Find where the given text appears and provide that cell's center as [X, Y] coordinate. 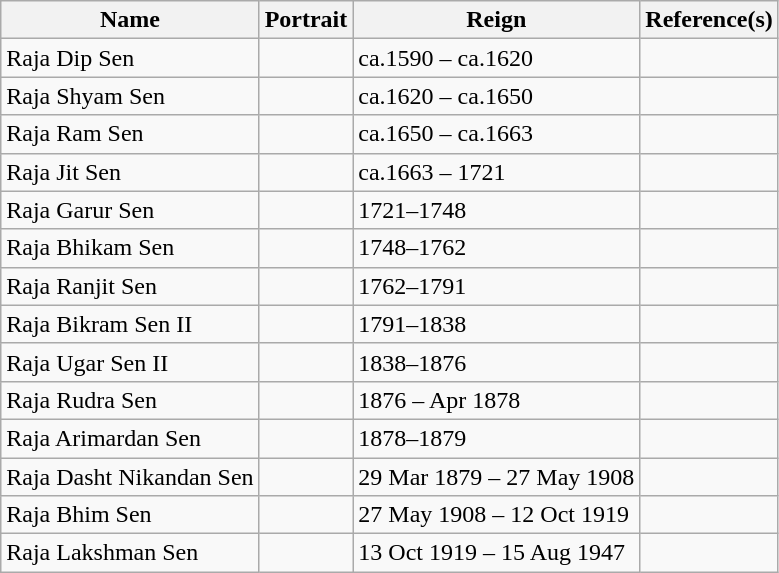
Raja Ram Sen [130, 134]
ca.1650 – ca.1663 [496, 134]
27 May 1908 – 12 Oct 1919 [496, 515]
Reign [496, 20]
1878–1879 [496, 438]
Raja Bikram Sen II [130, 324]
1748–1762 [496, 248]
Reference(s) [710, 20]
1838–1876 [496, 362]
ca.1620 – ca.1650 [496, 96]
Raja Bhikam Sen [130, 248]
1876 – Apr 1878 [496, 400]
ca.1590 – ca.1620 [496, 58]
Raja Shyam Sen [130, 96]
ca.1663 – 1721 [496, 172]
Raja Garur Sen [130, 210]
Raja Ranjit Sen [130, 286]
Raja Jit Sen [130, 172]
Raja Dip Sen [130, 58]
Portrait [306, 20]
13 Oct 1919 – 15 Aug 1947 [496, 553]
Raja Dasht Nikandan Sen [130, 477]
29 Mar 1879 – 27 May 1908 [496, 477]
Raja Lakshman Sen [130, 553]
Raja Ugar Sen II [130, 362]
1721–1748 [496, 210]
Raja Rudra Sen [130, 400]
1762–1791 [496, 286]
Raja Bhim Sen [130, 515]
Name [130, 20]
1791–1838 [496, 324]
Raja Arimardan Sen [130, 438]
